Return (x, y) of the center of cell containing provided text 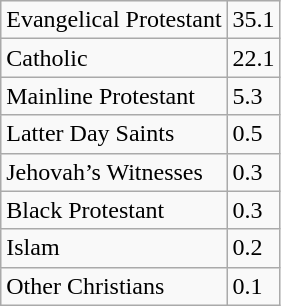
0.2 (254, 248)
5.3 (254, 96)
35.1 (254, 20)
Islam (114, 248)
0.1 (254, 286)
Other Christians (114, 286)
Mainline Protestant (114, 96)
Black Protestant (114, 210)
22.1 (254, 58)
Evangelical Protestant (114, 20)
Jehovah’s Witnesses (114, 172)
Catholic (114, 58)
Latter Day Saints (114, 134)
0.5 (254, 134)
